Locate the cell with the specified text and output its [X, Y] center coordinate. 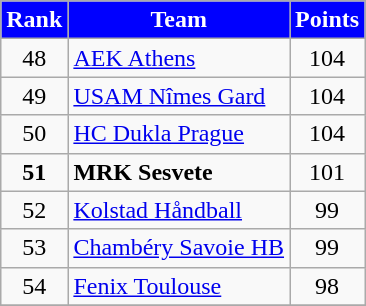
101 [328, 172]
HC Dukla Prague [179, 134]
98 [328, 286]
54 [34, 286]
Kolstad Håndball [179, 210]
48 [34, 58]
53 [34, 248]
Team [179, 20]
Rank [34, 20]
52 [34, 210]
AEK Athens [179, 58]
MRK Sesvete [179, 172]
50 [34, 134]
Chambéry Savoie HB [179, 248]
USAM Nîmes Gard [179, 96]
Points [328, 20]
51 [34, 172]
Fenix Toulouse [179, 286]
49 [34, 96]
